Find where the given text appears and provide that cell's center as (X, Y) coordinate. 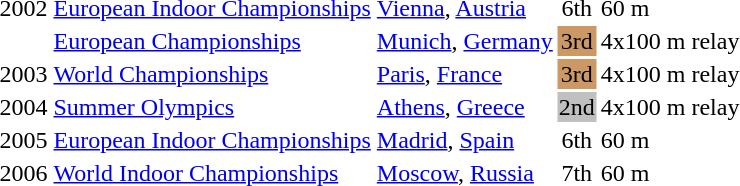
Summer Olympics (212, 107)
2nd (576, 107)
Munich, Germany (464, 41)
Paris, France (464, 74)
European Championships (212, 41)
Athens, Greece (464, 107)
European Indoor Championships (212, 140)
World Championships (212, 74)
6th (576, 140)
Madrid, Spain (464, 140)
